For the text-containing cell, return its midpoint in (x, y) coordinate format. 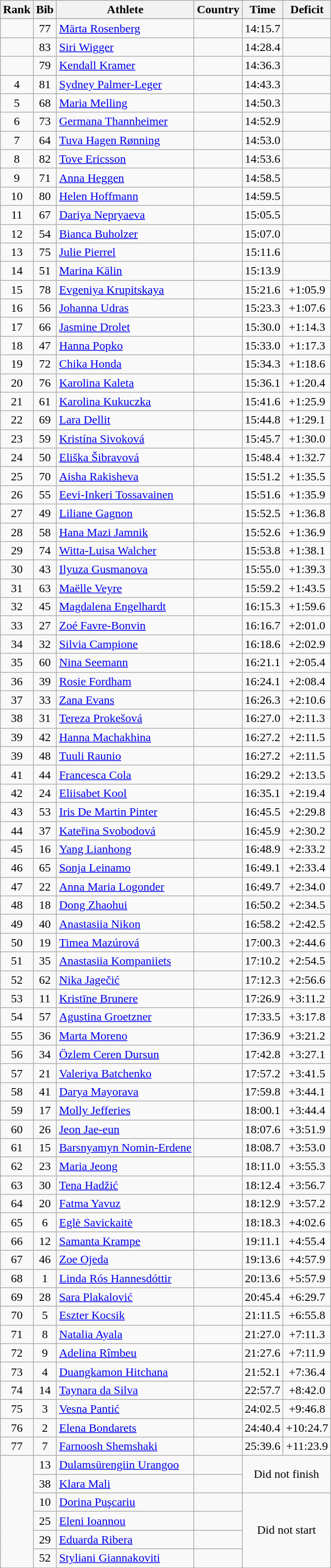
Jasmine Drolet (126, 327)
+2:54.5 (307, 961)
+2:30.2 (307, 831)
Tereza Prokešová (126, 719)
+1:05.9 (307, 290)
40 (45, 924)
+11:23.9 (307, 1446)
80 (45, 196)
Dariya Nepryaeva (126, 215)
19:11.1 (263, 1241)
Hana Mazi Jamnik (126, 532)
+3:44.4 (307, 1110)
21:11.5 (263, 1316)
Anastasiia Nikon (126, 924)
Sydney Palmer-Leger (126, 84)
Iris De Martin Pinter (126, 812)
16:29.2 (263, 774)
17:12.3 (263, 980)
Anna Maria Logonder (126, 887)
18:18.3 (263, 1222)
Karolina Kukuczka (126, 401)
+2:08.4 (307, 681)
+1:18.6 (307, 364)
+1:25.9 (307, 401)
Fatma Yavuz (126, 1204)
Ilyuza Gusmanova (126, 570)
20:45.4 (263, 1297)
Aisha Rakisheva (126, 476)
+5:57.9 (307, 1278)
Rosie Fordham (126, 681)
3 (45, 1409)
15:41.6 (263, 401)
+6:29.7 (307, 1297)
+2:56.6 (307, 980)
Maëlle Veyre (126, 588)
81 (45, 84)
Nika Jagečić (126, 980)
82 (45, 159)
Rank (17, 10)
15:21.6 (263, 290)
15:51.2 (263, 476)
+2:34.5 (307, 905)
+1:36.9 (307, 532)
+6:55.8 (307, 1316)
Francesca Cola (126, 774)
Märta Rosenberg (126, 28)
14:53.6 (263, 159)
Did not finish (286, 1474)
17:59.8 (263, 1092)
+2:34.0 (307, 887)
+3:41.5 (307, 1073)
Julie Pierrel (126, 252)
Tuva Hagen Rønning (126, 140)
+3:53.0 (307, 1148)
Country (218, 10)
Natalia Ayala (126, 1334)
16:45.9 (263, 831)
15:48.4 (263, 457)
Farnoosh Shemshaki (126, 1446)
+7:36.4 (307, 1371)
+2:42.5 (307, 924)
15:45.7 (263, 439)
Eszter Kocsik (126, 1316)
15:30.0 (263, 327)
+2:29.8 (307, 812)
Witta-Luisa Walcher (126, 551)
Bianca Buholzer (126, 234)
14:59.5 (263, 196)
Elena Bondarets (126, 1428)
16:18.6 (263, 644)
16:21.1 (263, 663)
+3:56.7 (307, 1185)
Johanna Udras (126, 308)
Marina Kälin (126, 271)
+2:05.4 (307, 663)
Darya Mayorava (126, 1092)
16:16.7 (263, 625)
+8:42.0 (307, 1390)
Germana Thannheimer (126, 122)
18:12.4 (263, 1185)
Agustina Groetzner (126, 1017)
Silvia Campione (126, 644)
Dulamsürengiin Urangoo (126, 1465)
15:13.9 (263, 271)
17:00.3 (263, 943)
+1:29.1 (307, 420)
21:27.0 (263, 1334)
Eduarda Ribera (126, 1540)
+4:55.4 (307, 1241)
17:26.9 (263, 998)
Kristīne Brunere (126, 998)
+1:36.8 (307, 513)
Anna Heggen (126, 177)
Eleni Ioannou (126, 1521)
Kristína Sivoková (126, 439)
14:36.3 (263, 66)
+1:38.1 (307, 551)
15:52.5 (263, 513)
+1:20.4 (307, 383)
20:13.6 (263, 1278)
15:33.0 (263, 346)
Eliška Šibravová (126, 457)
Eglė Savickaitė (126, 1222)
14:15.7 (263, 28)
Zana Evans (126, 700)
+1:14.3 (307, 327)
16:58.2 (263, 924)
Chika Honda (126, 364)
+10:24.7 (307, 1428)
17:36.9 (263, 1036)
Vesna Pantić (126, 1409)
Tena Hadžić (126, 1185)
21:52.1 (263, 1371)
16:26.3 (263, 700)
83 (45, 47)
Kendall Kramer (126, 66)
15:07.0 (263, 234)
16:50.2 (263, 905)
Valeriya Batchenko (126, 1073)
+2:33.4 (307, 868)
Zoe Ojeda (126, 1260)
16:48.9 (263, 849)
16:35.1 (263, 793)
+3:57.2 (307, 1204)
Yang Lianhong (126, 849)
22:57.7 (263, 1390)
15:53.8 (263, 551)
Did not start (286, 1530)
Eevi-Inkeri Tossavainen (126, 495)
15:23.3 (263, 308)
+4:57.9 (307, 1260)
+2:19.4 (307, 793)
Özlem Ceren Dursun (126, 1054)
Barsnyamyn Nomin-Erdene (126, 1148)
Dorina Puşcariu (126, 1502)
+2:01.0 (307, 625)
Tove Ericsson (126, 159)
17:57.2 (263, 1073)
Deficit (307, 10)
19:13.6 (263, 1260)
Siri Wigger (126, 47)
Liliane Gagnon (126, 513)
+1:43.5 (307, 588)
14:43.3 (263, 84)
+1:35.9 (307, 495)
+2:10.6 (307, 700)
79 (45, 66)
Magdalena Engelhardt (126, 607)
15:51.6 (263, 495)
+1:32.7 (307, 457)
+9:46.8 (307, 1409)
Adelina Rîmbeu (126, 1353)
14:58.5 (263, 177)
Hanna Machakhina (126, 737)
15:59.2 (263, 588)
+1:07.6 (307, 308)
15:52.6 (263, 532)
18:00.1 (263, 1110)
15:36.1 (263, 383)
16:49.7 (263, 887)
Bib (45, 10)
24:02.5 (263, 1409)
+3:11.2 (307, 998)
Hanna Popko (126, 346)
2 (45, 1428)
+2:44.6 (307, 943)
15:34.3 (263, 364)
14:28.4 (263, 47)
+1:59.6 (307, 607)
Taynara da Silva (126, 1390)
Anastasiia Kompaniiets (126, 961)
Dong Zhaohui (126, 905)
14:50.3 (263, 103)
Evgeniya Krupitskaya (126, 290)
78 (45, 290)
Maria Jeong (126, 1167)
Lara Dellit (126, 420)
Molly Jefferies (126, 1110)
15:44.8 (263, 420)
21:27.6 (263, 1353)
+3:44.1 (307, 1092)
Samanta Krampe (126, 1241)
16:45.5 (263, 812)
Sonja Leinamo (126, 868)
18:08.7 (263, 1148)
Duangkamon Hitchana (126, 1371)
Klara Mali (126, 1484)
15:11.6 (263, 252)
25:39.6 (263, 1446)
Tuuli Raunio (126, 756)
18:07.6 (263, 1129)
Timea Mazúrová (126, 943)
+1:30.0 (307, 439)
Jeon Jae-eun (126, 1129)
24:40.4 (263, 1428)
16:24.1 (263, 681)
16:49.1 (263, 868)
14:52.9 (263, 122)
+1:17.3 (307, 346)
+2:33.2 (307, 849)
14:53.0 (263, 140)
16:27.0 (263, 719)
15:55.0 (263, 570)
Linda Rós Hannesdóttir (126, 1278)
1 (45, 1278)
+7:11.9 (307, 1353)
Nina Seemann (126, 663)
18:11.0 (263, 1167)
+7:11.3 (307, 1334)
17:42.8 (263, 1054)
Helen Hoffmann (126, 196)
Styliani Giannakoviti (126, 1558)
+3:27.1 (307, 1054)
17:33.5 (263, 1017)
15:05.5 (263, 215)
Marta Moreno (126, 1036)
+3:17.8 (307, 1017)
Sara Plakalović (126, 1297)
Maria Melling (126, 103)
Kateřina Svobodová (126, 831)
+3:21.2 (307, 1036)
+2:13.5 (307, 774)
Eliisabet Kool (126, 793)
18:12.9 (263, 1204)
+3:51.9 (307, 1129)
+2:02.9 (307, 644)
+1:35.5 (307, 476)
Athlete (126, 10)
+4:02.6 (307, 1222)
Karolina Kaleta (126, 383)
Zoé Favre-Bonvin (126, 625)
+1:39.3 (307, 570)
+2:11.3 (307, 719)
17:10.2 (263, 961)
Time (263, 10)
16:15.3 (263, 607)
+3:55.3 (307, 1167)
